Extract the (x, y) coordinate from the center of the cell holding the provided text.  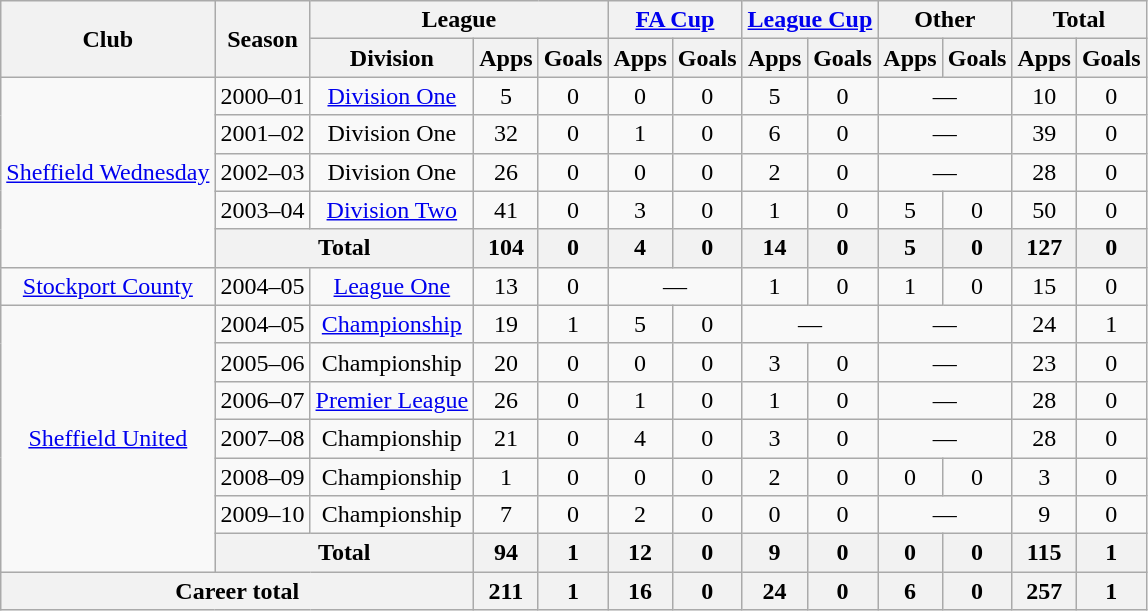
Career total (238, 591)
41 (506, 210)
20 (506, 362)
211 (506, 591)
Premier League (392, 400)
Division (392, 58)
2002–03 (262, 172)
10 (1044, 96)
23 (1044, 362)
2005–06 (262, 362)
2007–08 (262, 438)
2008–09 (262, 477)
Season (262, 39)
15 (1044, 286)
115 (1044, 553)
2000–01 (262, 96)
Stockport County (108, 286)
2001–02 (262, 134)
94 (506, 553)
2003–04 (262, 210)
14 (774, 248)
39 (1044, 134)
Sheffield United (108, 438)
Sheffield Wednesday (108, 172)
19 (506, 324)
2009–10 (262, 515)
Division Two (392, 210)
257 (1044, 591)
21 (506, 438)
2006–07 (262, 400)
16 (640, 591)
32 (506, 134)
104 (506, 248)
12 (640, 553)
Club (108, 39)
Other (945, 20)
13 (506, 286)
7 (506, 515)
127 (1044, 248)
50 (1044, 210)
League Cup (810, 20)
FA Cup (675, 20)
League (459, 20)
League One (392, 286)
